Pinpoint the cell where the given text exists, returning its [X, Y] midpoint coordinate. 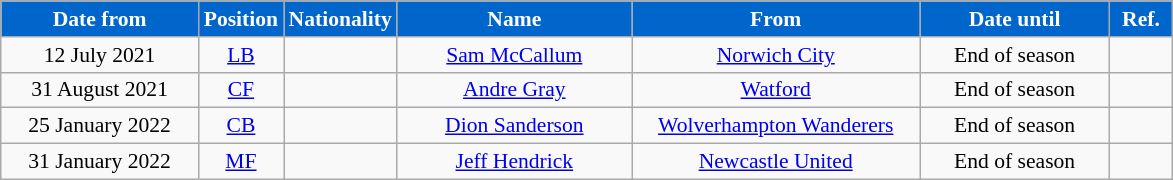
31 August 2021 [100, 90]
Andre Gray [514, 90]
Wolverhampton Wanderers [776, 126]
CB [240, 126]
31 January 2022 [100, 162]
Position [240, 19]
LB [240, 55]
Jeff Hendrick [514, 162]
Name [514, 19]
Ref. [1142, 19]
Nationality [340, 19]
From [776, 19]
Newcastle United [776, 162]
Watford [776, 90]
CF [240, 90]
Sam McCallum [514, 55]
12 July 2021 [100, 55]
Date from [100, 19]
Date until [1015, 19]
25 January 2022 [100, 126]
Norwich City [776, 55]
Dion Sanderson [514, 126]
MF [240, 162]
